Return (X, Y) of the center of cell containing provided text 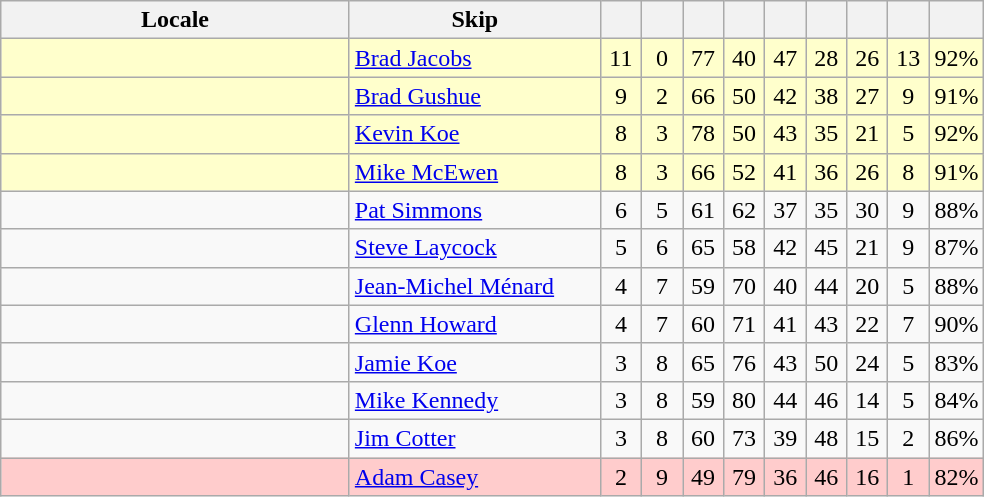
Glenn Howard (474, 324)
87% (956, 248)
24 (868, 362)
Brad Gushue (474, 96)
78 (702, 134)
1 (908, 477)
80 (744, 400)
14 (868, 400)
Jim Cotter (474, 438)
Mike Kennedy (474, 400)
71 (744, 324)
Kevin Koe (474, 134)
13 (908, 58)
Adam Casey (474, 477)
73 (744, 438)
61 (702, 210)
Locale (176, 20)
90% (956, 324)
Mike McEwen (474, 172)
Jean-Michel Ménard (474, 286)
30 (868, 210)
79 (744, 477)
49 (702, 477)
Brad Jacobs (474, 58)
86% (956, 438)
Skip (474, 20)
48 (826, 438)
39 (786, 438)
Steve Laycock (474, 248)
52 (744, 172)
15 (868, 438)
28 (826, 58)
83% (956, 362)
11 (620, 58)
22 (868, 324)
47 (786, 58)
20 (868, 286)
77 (702, 58)
82% (956, 477)
37 (786, 210)
27 (868, 96)
45 (826, 248)
70 (744, 286)
16 (868, 477)
38 (826, 96)
62 (744, 210)
84% (956, 400)
Pat Simmons (474, 210)
0 (662, 58)
58 (744, 248)
76 (744, 362)
Jamie Koe (474, 362)
